Capture the cell that displays the provided text and extract its (x, y) central coordinate. 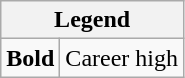
Career high (122, 58)
Bold (30, 58)
Legend (92, 20)
